For the text-containing cell, return its midpoint in (x, y) coordinate format. 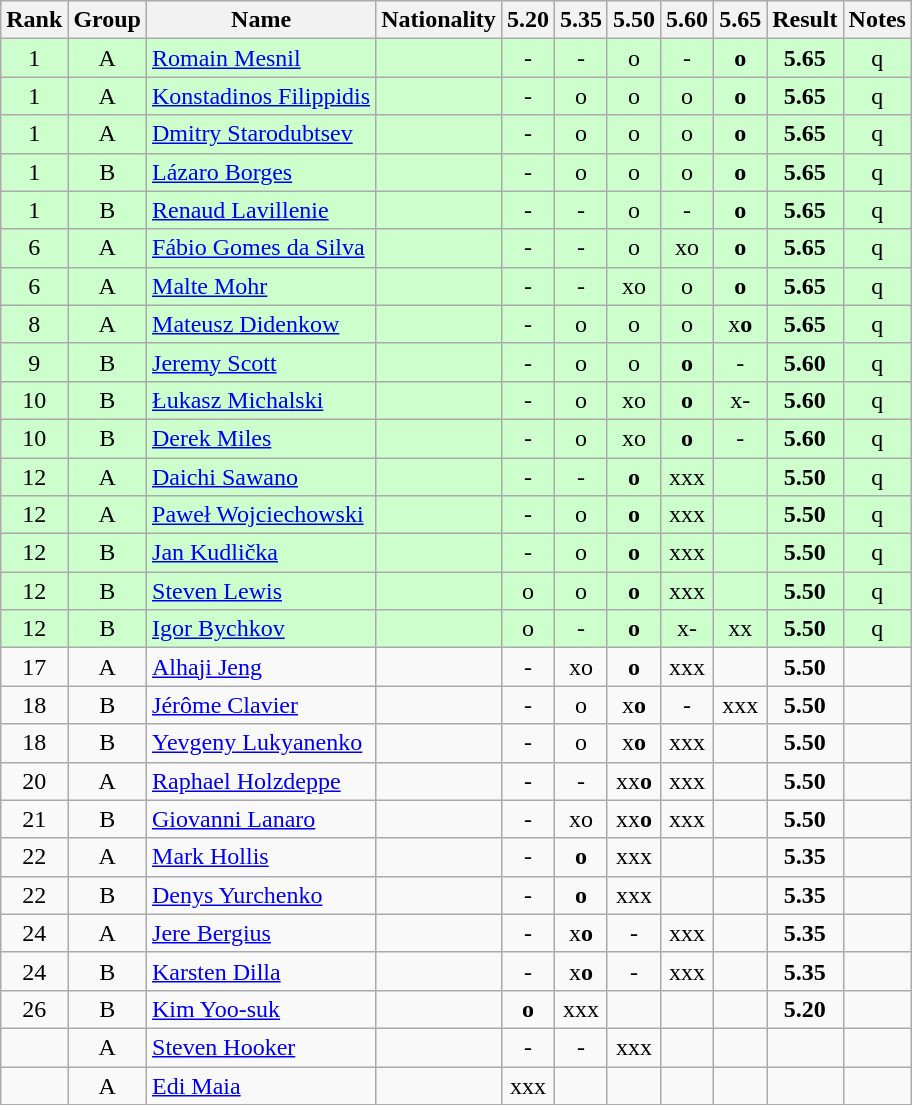
Malte Mohr (262, 286)
Łukasz Michalski (262, 400)
Steven Hooker (262, 1047)
17 (34, 667)
Nationality (439, 20)
Daichi Sawano (262, 477)
Notes (877, 20)
21 (34, 819)
20 (34, 781)
Yevgeny Lukyanenko (262, 743)
Denys Yurchenko (262, 895)
Jere Bergius (262, 933)
Steven Lewis (262, 591)
Group (108, 20)
Konstadinos Filippidis (262, 96)
Romain Mesnil (262, 58)
Alhaji Jeng (262, 667)
Fábio Gomes da Silva (262, 248)
8 (34, 324)
Mateusz Didenkow (262, 324)
Jeremy Scott (262, 362)
Result (805, 20)
Renaud Lavillenie (262, 210)
9 (34, 362)
Lázaro Borges (262, 172)
Edi Maia (262, 1085)
Name (262, 20)
Dmitry Starodubtsev (262, 134)
Jan Kudlička (262, 553)
Mark Hollis (262, 857)
Giovanni Lanaro (262, 819)
Igor Bychkov (262, 629)
xx (740, 629)
26 (34, 1009)
Paweł Wojciechowski (262, 515)
Rank (34, 20)
Kim Yoo-suk (262, 1009)
Karsten Dilla (262, 971)
Derek Miles (262, 438)
Jérôme Clavier (262, 705)
Raphael Holzdeppe (262, 781)
